Scan for the cell matching the given text and deliver its (x, y) coordinate at center. 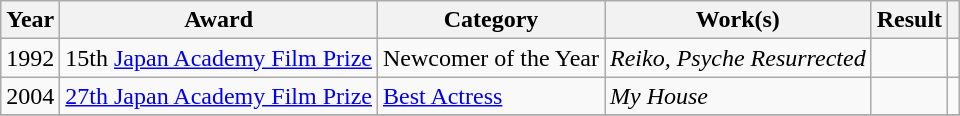
Work(s) (738, 20)
Best Actress (492, 96)
My House (738, 96)
Category (492, 20)
Newcomer of the Year (492, 58)
1992 (30, 58)
Award (219, 20)
2004 (30, 96)
Year (30, 20)
Reiko, Psyche Resurrected (738, 58)
15th Japan Academy Film Prize (219, 58)
Result (909, 20)
27th Japan Academy Film Prize (219, 96)
